Detect which cell encompasses the target text, then output its [X, Y] center coordinate. 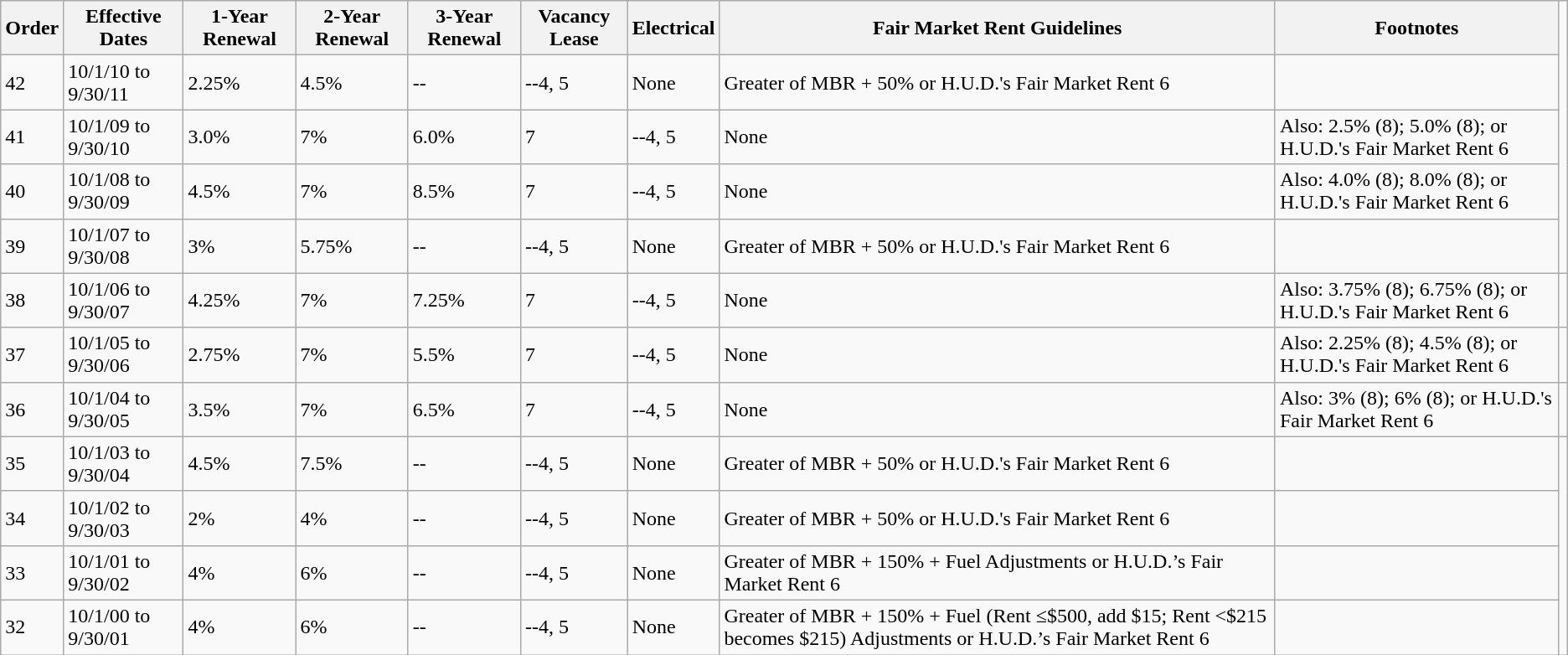
3‑Year Renewal [464, 28]
Fair Market Rent Guidelines [998, 28]
10/1/05 to 9/30/06 [124, 355]
2.75% [240, 355]
6.5% [464, 409]
Also: 3.75% (8); 6.75% (8); or H.U.D.'s Fair Market Rent 6 [1416, 300]
10/1/10 to 9/30/11 [124, 82]
32 [32, 627]
10/1/00 to 9/30/01 [124, 627]
10/1/07 to 9/30/08 [124, 246]
3.0% [240, 137]
4.25% [240, 300]
10/1/06 to 9/30/07 [124, 300]
5.5% [464, 355]
Also: 2.5% (8); 5.0% (8); or H.U.D.'s Fair Market Rent 6 [1416, 137]
Vacancy Lease [574, 28]
Also: 3% (8); 6% (8); or H.U.D.'s Fair Market Rent 6 [1416, 409]
41 [32, 137]
7.25% [464, 300]
Effective Dates [124, 28]
6.0% [464, 137]
2‑Year Renewal [352, 28]
10/1/08 to 9/30/09 [124, 191]
10/1/02 to 9/30/03 [124, 518]
8.5% [464, 191]
10/1/03 to 9/30/04 [124, 464]
Greater of MBR + 150% + Fuel Adjustments or H.U.D.’s Fair Market Rent 6 [998, 573]
10/1/09 to 9/30/10 [124, 137]
2.25% [240, 82]
1‑Year Renewal [240, 28]
Order [32, 28]
10/1/01 to 9/30/02 [124, 573]
36 [32, 409]
35 [32, 464]
40 [32, 191]
Electrical [673, 28]
7.5% [352, 464]
42 [32, 82]
38 [32, 300]
Greater of MBR + 150% + Fuel (Rent ≤$500, add $15; Rent <$215 becomes $215) Adjustments or H.U.D.’s Fair Market Rent 6 [998, 627]
3% [240, 246]
Also: 4.0% (8); 8.0% (8); or H.U.D.'s Fair Market Rent 6 [1416, 191]
10/1/04 to 9/30/05 [124, 409]
33 [32, 573]
37 [32, 355]
5.75% [352, 246]
3.5% [240, 409]
Footnotes [1416, 28]
39 [32, 246]
Also: 2.25% (8); 4.5% (8); or H.U.D.'s Fair Market Rent 6 [1416, 355]
2% [240, 518]
34 [32, 518]
